Determine the (x, y) coordinate at the center of the cell enclosing the given text.  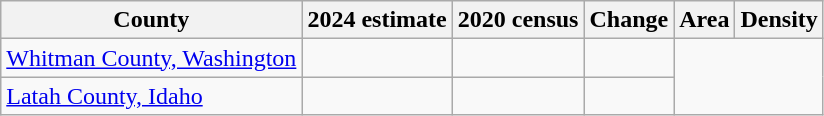
Change (629, 20)
Density (779, 20)
2020 census (518, 20)
County (152, 20)
2024 estimate (377, 20)
Whitman County, Washington (152, 58)
Area (704, 20)
Latah County, Idaho (152, 96)
